Scan for the cell matching the given text and deliver its [X, Y] coordinate at center. 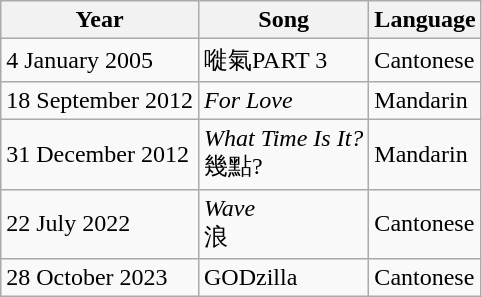
Wave浪 [283, 224]
18 September 2012 [100, 100]
22 July 2022 [100, 224]
Language [425, 20]
28 October 2023 [100, 278]
Song [283, 20]
31 December 2012 [100, 154]
4 January 2005 [100, 60]
For Love [283, 100]
GODzilla [283, 278]
嘥氣PART 3 [283, 60]
Year [100, 20]
What Time Is It?幾點? [283, 154]
